Pinpoint the cell where the given text exists, returning its (x, y) midpoint coordinate. 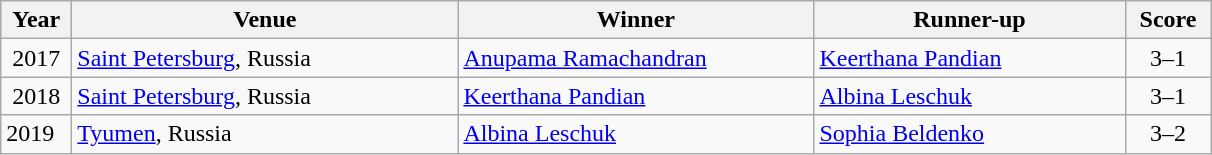
Sophia Beldenko (970, 134)
Score (1168, 20)
Runner-up (970, 20)
Venue (265, 20)
2019 (36, 134)
Tyumen, Russia (265, 134)
2018 (36, 96)
Winner (636, 20)
Anupama Ramachandran (636, 58)
Year (36, 20)
2017 (36, 58)
3–2 (1168, 134)
